Detect which cell encompasses the target text, then output its [x, y] center coordinate. 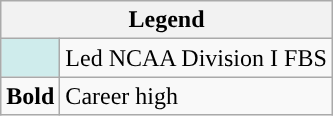
Legend [167, 20]
Led NCAA Division I FBS [196, 58]
Career high [196, 96]
Bold [30, 96]
